Scan for the cell matching the given text and deliver its (X, Y) coordinate at center. 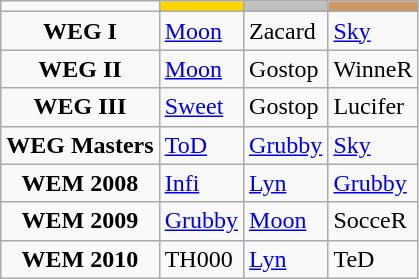
SocceR (373, 221)
WEM 2010 (80, 259)
WEM 2009 (80, 221)
ToD (201, 145)
WEG Masters (80, 145)
Infi (201, 183)
WEM 2008 (80, 183)
Zacard (286, 31)
Sweet (201, 107)
TeD (373, 259)
Lucifer (373, 107)
WEG I (80, 31)
TH000 (201, 259)
WEG III (80, 107)
WinneR (373, 69)
WEG II (80, 69)
